Find where the given text appears and provide that cell's center as [x, y] coordinate. 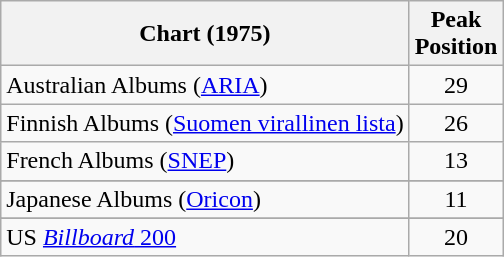
20 [456, 237]
French Albums (SNEP) [205, 161]
PeakPosition [456, 34]
Japanese Albums (Oricon) [205, 199]
Australian Albums (ARIA) [205, 85]
26 [456, 123]
13 [456, 161]
Chart (1975) [205, 34]
11 [456, 199]
US Billboard 200 [205, 237]
Finnish Albums (Suomen virallinen lista) [205, 123]
29 [456, 85]
